Output the [X, Y] coordinate of the center of the cell containing the given text.  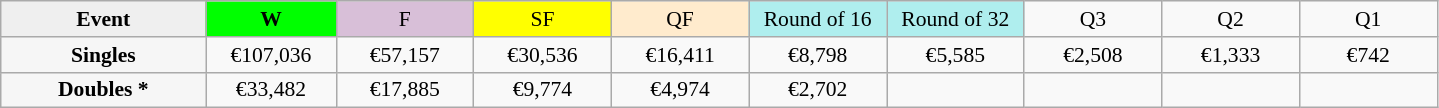
€107,036 [271, 55]
€8,798 [818, 55]
€5,585 [955, 55]
€1,333 [1231, 55]
F [405, 19]
W [271, 19]
€16,411 [680, 55]
€2,508 [1093, 55]
SF [543, 19]
Round of 16 [818, 19]
Q3 [1093, 19]
€742 [1368, 55]
€4,974 [680, 90]
QF [680, 19]
€57,157 [405, 55]
Q1 [1368, 19]
€33,482 [271, 90]
Q2 [1231, 19]
€30,536 [543, 55]
Singles [104, 55]
€2,702 [818, 90]
Round of 32 [955, 19]
€9,774 [543, 90]
Event [104, 19]
€17,885 [405, 90]
Doubles * [104, 90]
